Identify which cell holds the provided text, then report its (X, Y) central coordinate. 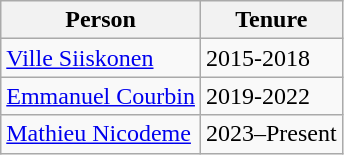
Person (101, 20)
Mathieu Nicodeme (101, 134)
2015-2018 (271, 58)
Ville Siiskonen (101, 58)
Tenure (271, 20)
2023–Present (271, 134)
Emmanuel Courbin (101, 96)
2019-2022 (271, 96)
